Locate the cell with the specified text and output its [X, Y] center coordinate. 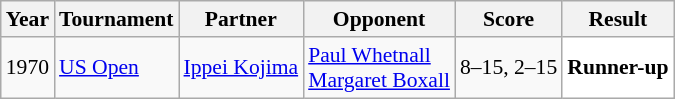
Score [508, 19]
Tournament [116, 19]
Partner [242, 19]
Ippei Kojima [242, 68]
8–15, 2–15 [508, 68]
US Open [116, 68]
Paul Whetnall Margaret Boxall [379, 68]
Year [28, 19]
Runner-up [618, 68]
1970 [28, 68]
Result [618, 19]
Opponent [379, 19]
